Provide the (x, y) coordinate of the cell's center where the given text is located.  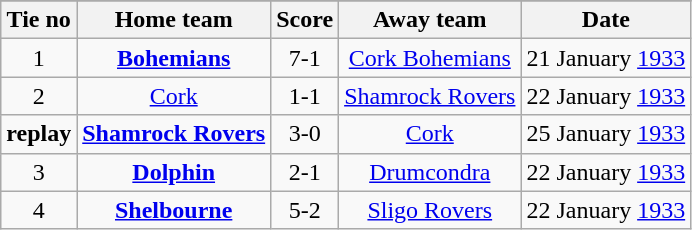
Away team (430, 20)
Sligo Rovers (430, 210)
Score (305, 20)
7-1 (305, 58)
Home team (174, 20)
Shelbourne (174, 210)
Dolphin (174, 172)
Date (606, 20)
2-1 (305, 172)
4 (39, 210)
1-1 (305, 96)
Bohemians (174, 58)
2 (39, 96)
25 January 1933 (606, 134)
3 (39, 172)
Tie no (39, 20)
Cork Bohemians (430, 58)
3-0 (305, 134)
Drumcondra (430, 172)
replay (39, 134)
5-2 (305, 210)
21 January 1933 (606, 58)
1 (39, 58)
